Search for the cell housing the specified text and yield its [x, y] center coordinate. 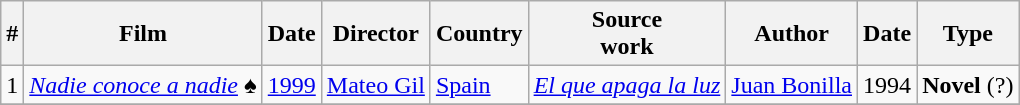
Nadie conoce a nadie ♠ [143, 85]
Film [143, 34]
# [12, 34]
El que apaga la luz [627, 85]
Mateo Gil [376, 85]
Sourcework [627, 34]
1 [12, 85]
Novel (?) [968, 85]
1999 [292, 85]
Spain [479, 85]
1994 [888, 85]
Author [792, 34]
Director [376, 34]
Type [968, 34]
Country [479, 34]
Juan Bonilla [792, 85]
